Return the [X, Y] coordinate for the center point of the cell that contains the specified text.  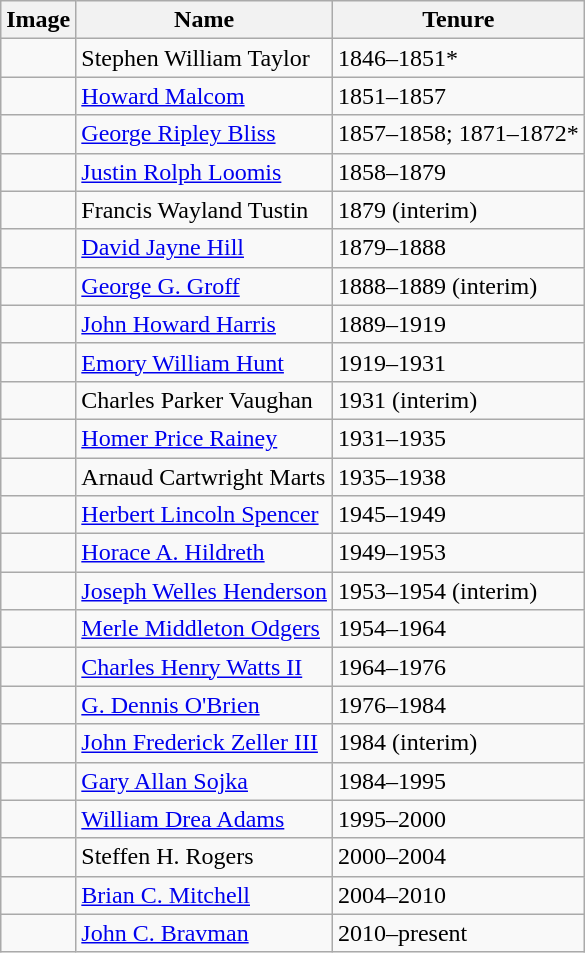
Merle Middleton Odgers [204, 629]
2004–2010 [458, 895]
Homer Price Rainey [204, 438]
1953–1954 (interim) [458, 591]
1858–1879 [458, 172]
Francis Wayland Tustin [204, 210]
John C. Bravman [204, 933]
1857–1858; 1871–1872* [458, 134]
1931 (interim) [458, 400]
1879 (interim) [458, 210]
1949–1953 [458, 553]
Brian C. Mitchell [204, 895]
Steffen H. Rogers [204, 857]
G. Dennis O'Brien [204, 705]
Howard Malcom [204, 96]
John Frederick Zeller III [204, 743]
1984 (interim) [458, 743]
1851–1857 [458, 96]
Gary Allan Sojka [204, 781]
Tenure [458, 20]
1889–1919 [458, 324]
George G. Groff [204, 286]
Arnaud Cartwright Marts [204, 477]
1888–1889 (interim) [458, 286]
George Ripley Bliss [204, 134]
1879–1888 [458, 248]
Stephen William Taylor [204, 58]
William Drea Adams [204, 819]
1984–1995 [458, 781]
John Howard Harris [204, 324]
Emory William Hunt [204, 362]
2000–2004 [458, 857]
Charles Parker Vaughan [204, 400]
Horace A. Hildreth [204, 553]
1954–1964 [458, 629]
David Jayne Hill [204, 248]
1976–1984 [458, 705]
1919–1931 [458, 362]
2010–present [458, 933]
Justin Rolph Loomis [204, 172]
1931–1935 [458, 438]
1846–1851* [458, 58]
Charles Henry Watts II [204, 667]
1935–1938 [458, 477]
1995–2000 [458, 819]
Joseph Welles Henderson [204, 591]
1945–1949 [458, 515]
1964–1976 [458, 667]
Herbert Lincoln Spencer [204, 515]
Name [204, 20]
Image [38, 20]
